Capture the cell that displays the provided text and extract its [X, Y] central coordinate. 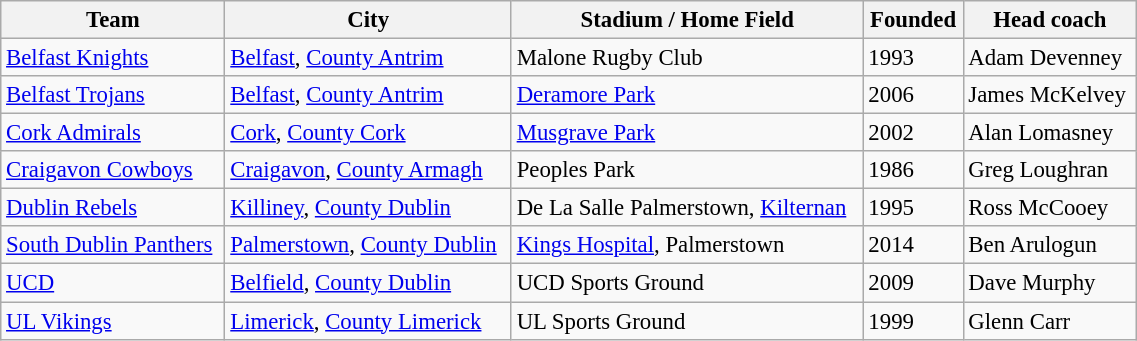
Palmerstown, County Dublin [368, 245]
Ross McCooey [1050, 208]
Craigavon Cowboys [113, 170]
De La Salle Palmerstown, Kilternan [687, 208]
Musgrave Park [687, 133]
UL Sports Ground [687, 321]
1995 [913, 208]
Deramore Park [687, 95]
2006 [913, 95]
City [368, 20]
Belfast Trojans [113, 95]
Peoples Park [687, 170]
Cork Admirals [113, 133]
Belfast Knights [113, 58]
Craigavon, County Armagh [368, 170]
Belfield, County Dublin [368, 283]
Head coach [1050, 20]
1993 [913, 58]
Stadium / Home Field [687, 20]
Founded [913, 20]
Dublin Rebels [113, 208]
2014 [913, 245]
UL Vikings [113, 321]
Killiney, County Dublin [368, 208]
2009 [913, 283]
Glenn Carr [1050, 321]
Malone Rugby Club [687, 58]
Cork, County Cork [368, 133]
Greg Loughran [1050, 170]
Dave Murphy [1050, 283]
2002 [913, 133]
Kings Hospital, Palmerstown [687, 245]
Adam Devenney [1050, 58]
James McKelvey [1050, 95]
UCD [113, 283]
Alan Lomasney [1050, 133]
UCD Sports Ground [687, 283]
Ben Arulogun [1050, 245]
1999 [913, 321]
Team [113, 20]
Limerick, County Limerick [368, 321]
South Dublin Panthers [113, 245]
1986 [913, 170]
